For the text-containing cell, return its midpoint in (X, Y) coordinate format. 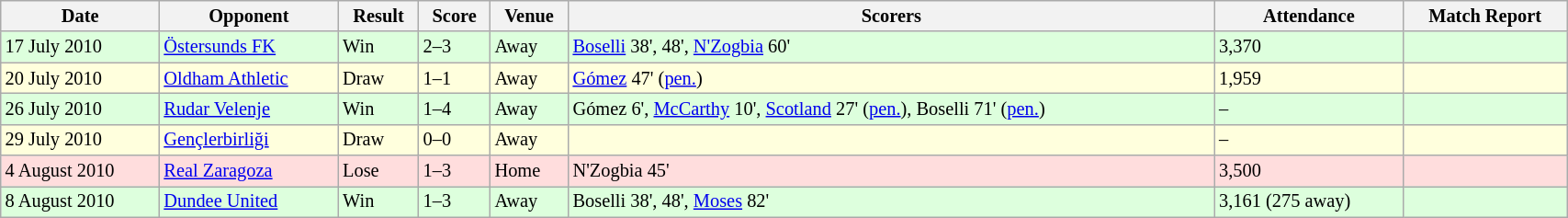
Real Zaragoza (248, 171)
1,959 (1308, 78)
1–4 (455, 109)
Oldham Athletic (248, 78)
3,500 (1308, 171)
Attendance (1308, 16)
3,370 (1308, 47)
Opponent (248, 16)
N'Zogbia 45' (892, 171)
Boselli 38', 48', Moses 82' (892, 201)
4 August 2010 (81, 171)
Home (529, 171)
Score (455, 16)
Östersunds FK (248, 47)
Date (81, 16)
Rudar Velenje (248, 109)
Boselli 38', 48', N'Zogbia 60' (892, 47)
26 July 2010 (81, 109)
Lose (378, 171)
29 July 2010 (81, 140)
3,161 (275 away) (1308, 201)
Dundee United (248, 201)
Scorers (892, 16)
Result (378, 16)
2–3 (455, 47)
1–1 (455, 78)
Match Report (1485, 16)
8 August 2010 (81, 201)
17 July 2010 (81, 47)
0–0 (455, 140)
Gençlerbirliği (248, 140)
20 July 2010 (81, 78)
Gómez 6', McCarthy 10', Scotland 27' (pen.), Boselli 71' (pen.) (892, 109)
Venue (529, 16)
Gómez 47' (pen.) (892, 78)
